Provide the (X, Y) coordinate of the cell's center where the given text is located.  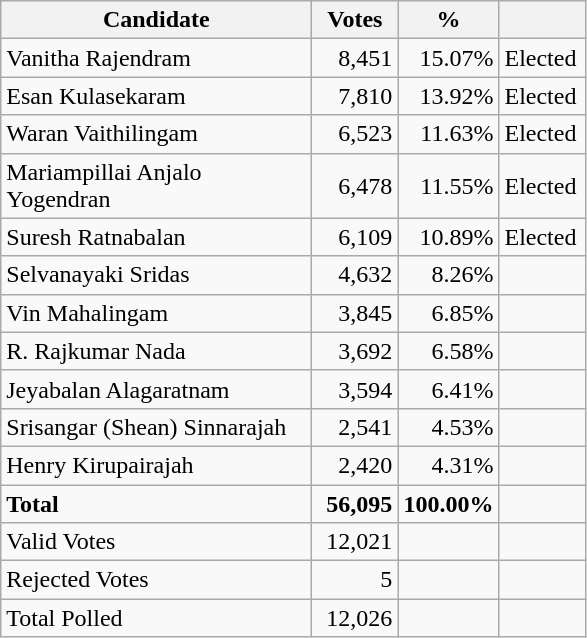
4,632 (355, 275)
Vin Mahalingam (156, 313)
Mariampillai Anjalo Yogendran (156, 186)
6.41% (448, 389)
7,810 (355, 96)
8.26% (448, 275)
12,026 (355, 618)
6,478 (355, 186)
3,845 (355, 313)
2,541 (355, 427)
Henry Kirupairajah (156, 465)
5 (355, 580)
Selvanayaki Sridas (156, 275)
11.63% (448, 134)
Srisangar (Shean) Sinnarajah (156, 427)
13.92% (448, 96)
10.89% (448, 237)
8,451 (355, 58)
3,594 (355, 389)
R. Rajkumar Nada (156, 351)
Votes (355, 20)
11.55% (448, 186)
Waran Vaithilingam (156, 134)
4.53% (448, 427)
Total (156, 503)
2,420 (355, 465)
56,095 (355, 503)
3,692 (355, 351)
6,523 (355, 134)
Total Polled (156, 618)
6.85% (448, 313)
Rejected Votes (156, 580)
Candidate (156, 20)
% (448, 20)
12,021 (355, 542)
Valid Votes (156, 542)
Jeyabalan Alagaratnam (156, 389)
Vanitha Rajendram (156, 58)
4.31% (448, 465)
6.58% (448, 351)
15.07% (448, 58)
Esan Kulasekaram (156, 96)
Suresh Ratnabalan (156, 237)
100.00% (448, 503)
6,109 (355, 237)
